Locate the cell with the specified text and output its [X, Y] center coordinate. 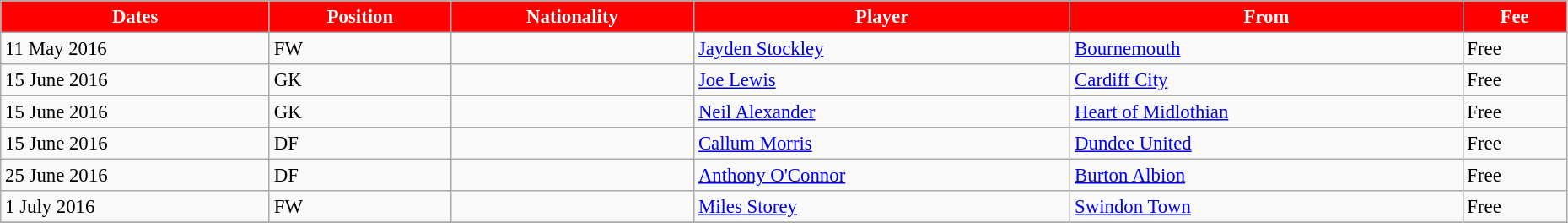
Anthony O'Connor [882, 176]
Jayden Stockley [882, 49]
11 May 2016 [135, 49]
Miles Storey [882, 207]
25 June 2016 [135, 176]
1 July 2016 [135, 207]
Position [359, 17]
From [1267, 17]
Dates [135, 17]
Nationality [572, 17]
Heart of Midlothian [1267, 112]
Callum Morris [882, 144]
Neil Alexander [882, 112]
Dundee United [1267, 144]
Fee [1515, 17]
Cardiff City [1267, 80]
Bournemouth [1267, 49]
Joe Lewis [882, 80]
Burton Albion [1267, 176]
Swindon Town [1267, 207]
Player [882, 17]
